Locate the cell with the specified text and output its [X, Y] center coordinate. 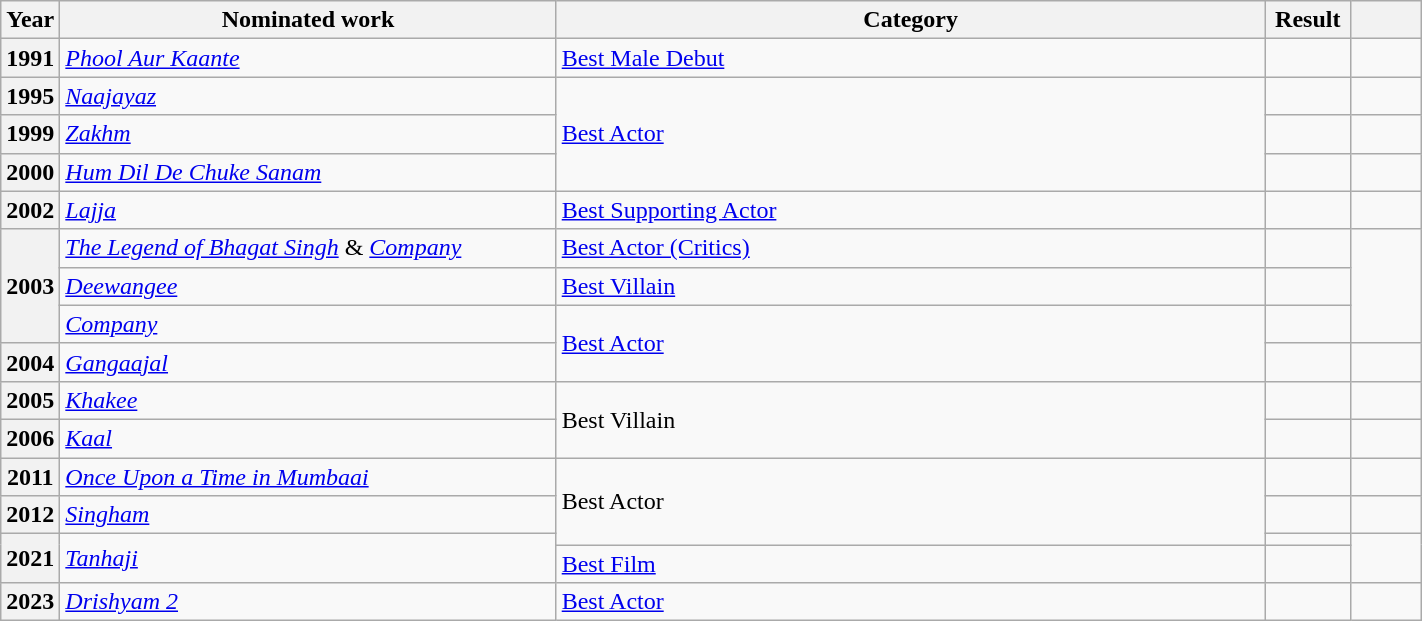
2023 [30, 602]
The Legend of Bhagat Singh & Company [308, 248]
Khakee [308, 400]
Best Film [910, 564]
1995 [30, 96]
Nominated work [308, 20]
Category [910, 20]
2005 [30, 400]
Best Supporting Actor [910, 210]
2006 [30, 438]
2000 [30, 172]
2011 [30, 477]
2021 [30, 558]
1991 [30, 58]
Company [308, 324]
Best Male Debut [910, 58]
Year [30, 20]
2004 [30, 362]
Once Upon a Time in Mumbaai [308, 477]
Hum Dil De Chuke Sanam [308, 172]
Kaal [308, 438]
Singham [308, 515]
Tanhaji [308, 558]
1999 [30, 134]
2003 [30, 286]
Gangaajal [308, 362]
Result [1308, 20]
Drishyam 2 [308, 602]
Best Actor (Critics) [910, 248]
Phool Aur Kaante [308, 58]
Deewangee [308, 286]
Naajayaz [308, 96]
Lajja [308, 210]
2012 [30, 515]
Zakhm [308, 134]
2002 [30, 210]
